Output the [X, Y] coordinate of the center of the cell containing the given text.  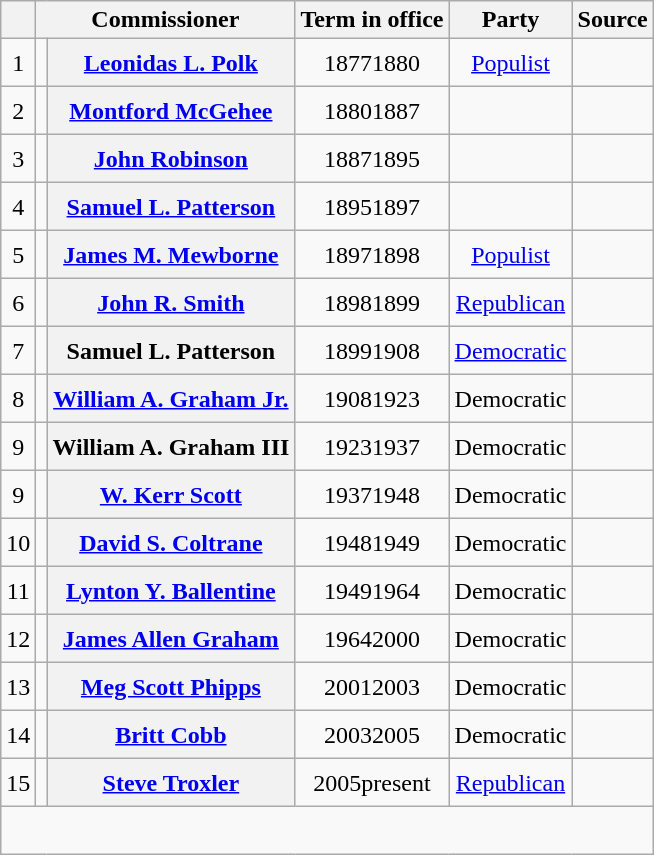
18801887 [372, 111]
19481949 [372, 543]
1 [18, 63]
Term in office [372, 20]
3 [18, 159]
18971898 [372, 255]
Commissioner [166, 20]
William A. Graham III [171, 447]
James M. Mewborne [171, 255]
18871895 [372, 159]
19371948 [372, 495]
18771880 [372, 63]
6 [18, 303]
Montford McGehee [171, 111]
David S. Coltrane [171, 543]
Meg Scott Phipps [171, 687]
John Robinson [171, 159]
13 [18, 687]
8 [18, 399]
11 [18, 591]
19642000 [372, 639]
Source [612, 20]
19231937 [372, 447]
Britt Cobb [171, 735]
18981899 [372, 303]
John R. Smith [171, 303]
12 [18, 639]
15 [18, 783]
W. Kerr Scott [171, 495]
18951897 [372, 207]
14 [18, 735]
Steve Troxler [171, 783]
James Allen Graham [171, 639]
7 [18, 351]
20012003 [372, 687]
10 [18, 543]
Leonidas L. Polk [171, 63]
19081923 [372, 399]
2 [18, 111]
19491964 [372, 591]
Party [510, 20]
2005present [372, 783]
4 [18, 207]
Lynton Y. Ballentine [171, 591]
William A. Graham Jr. [171, 399]
20032005 [372, 735]
5 [18, 255]
18991908 [372, 351]
